Detect which cell encompasses the target text, then output its (x, y) center coordinate. 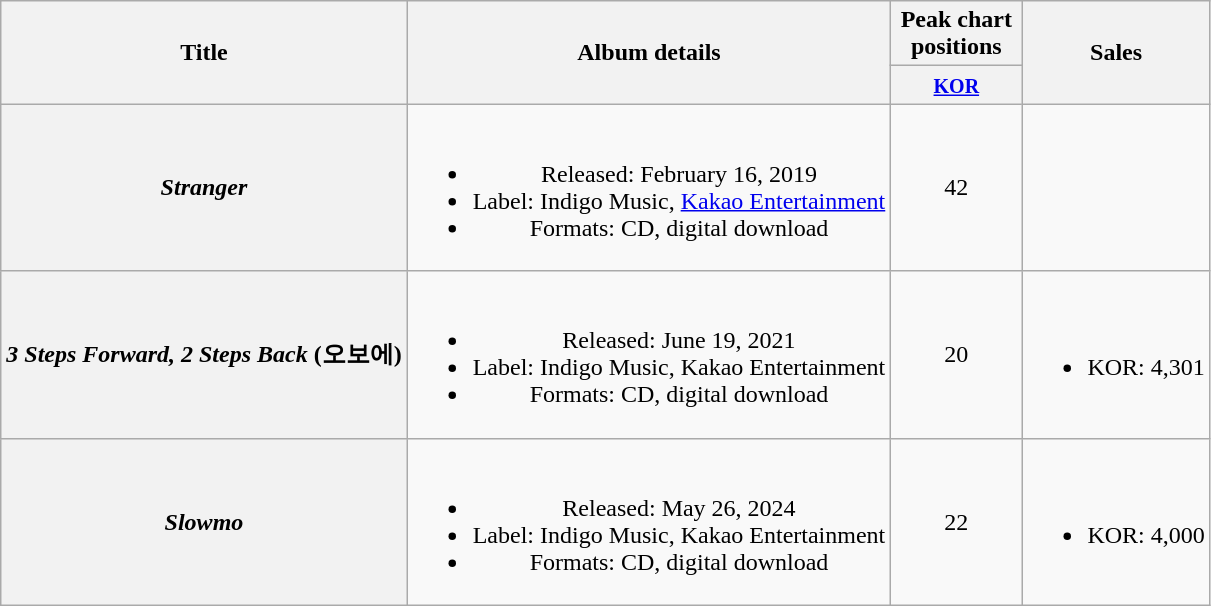
3 Steps Forward, 2 Steps Back (오보에) (204, 354)
42 (956, 188)
Released: June 19, 2021Label: Indigo Music, Kakao EntertainmentFormats: CD, digital download (649, 354)
Slowmo (204, 522)
Released: May 26, 2024Label: Indigo Music, Kakao EntertainmentFormats: CD, digital download (649, 522)
Title (204, 52)
KOR: 4,000 (1116, 522)
KOR (956, 85)
Sales (1116, 52)
Stranger (204, 188)
Album details (649, 52)
20 (956, 354)
Released: February 16, 2019Label: Indigo Music, Kakao EntertainmentFormats: CD, digital download (649, 188)
Peak chart positions (956, 34)
KOR: 4,301 (1116, 354)
22 (956, 522)
